Find where the given text appears and provide that cell's center as (x, y) coordinate. 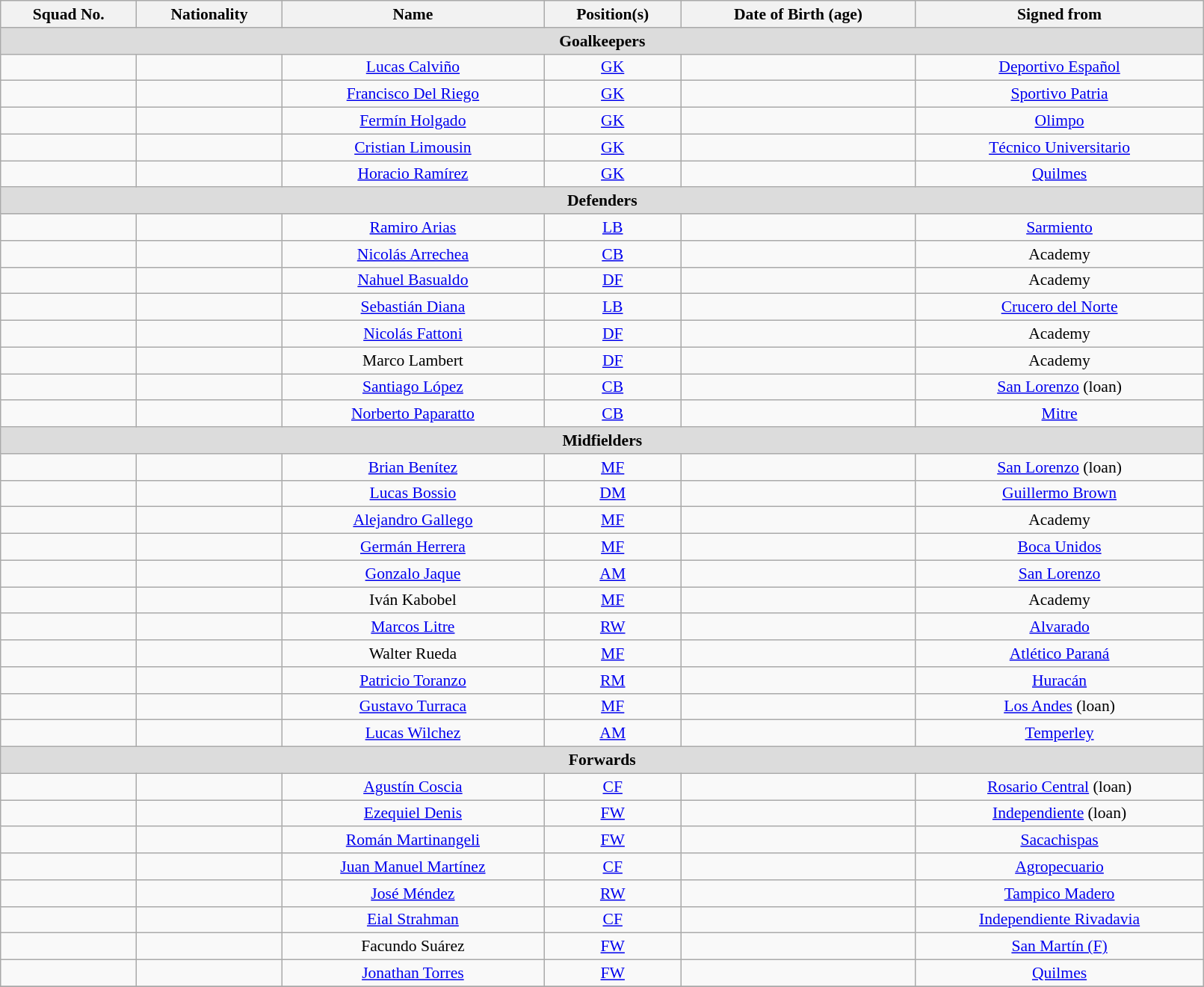
Ezequiel Denis (413, 814)
Guillermo Brown (1060, 493)
Independiente Rivadavia (1060, 920)
Nicolás Fattoni (413, 334)
Norberto Paparatto (413, 414)
Cristian Limousin (413, 147)
Independiente (loan) (1060, 814)
Lucas Wilchez (413, 734)
Defenders (602, 201)
Agustín Coscia (413, 787)
San Martín (F) (1060, 947)
Signed from (1060, 14)
Técnico Universitario (1060, 147)
Lucas Bossio (413, 493)
Gustavo Turraca (413, 707)
RM (613, 680)
Walter Rueda (413, 654)
Marcos Litre (413, 627)
Ramiro Arias (413, 227)
Temperley (1060, 734)
Forwards (602, 760)
Gonzalo Jaque (413, 574)
Sacachispas (1060, 840)
Alejandro Gallego (413, 520)
Agropecuario (1060, 867)
Alvarado (1060, 627)
Atlético Paraná (1060, 654)
Francisco Del Riego (413, 94)
Boca Unidos (1060, 547)
DM (613, 493)
Horacio Ramírez (413, 174)
Eial Strahman (413, 920)
San Lorenzo (1060, 574)
Deportivo Español (1060, 67)
Nationality (209, 14)
Nicolás Arrechea (413, 254)
Facundo Suárez (413, 947)
Los Andes (loan) (1060, 707)
Tampico Madero (1060, 894)
Crucero del Norte (1060, 307)
Mitre (1060, 414)
Fermín Holgado (413, 121)
Olimpo (1060, 121)
Brian Benítez (413, 467)
Jonathan Torres (413, 974)
Goalkeepers (602, 41)
Iván Kabobel (413, 600)
Date of Birth (age) (798, 14)
Juan Manuel Martínez (413, 867)
Nahuel Basualdo (413, 280)
Name (413, 14)
Lucas Calviño (413, 67)
Marco Lambert (413, 360)
Patricio Toranzo (413, 680)
Germán Herrera (413, 547)
Santiago López (413, 387)
Midfielders (602, 440)
Squad No. (69, 14)
José Méndez (413, 894)
Rosario Central (loan) (1060, 787)
Sarmiento (1060, 227)
Huracán (1060, 680)
Position(s) (613, 14)
Sebastián Diana (413, 307)
Sportivo Patria (1060, 94)
Román Martinangeli (413, 840)
